Detect which cell encompasses the target text, then output its [X, Y] center coordinate. 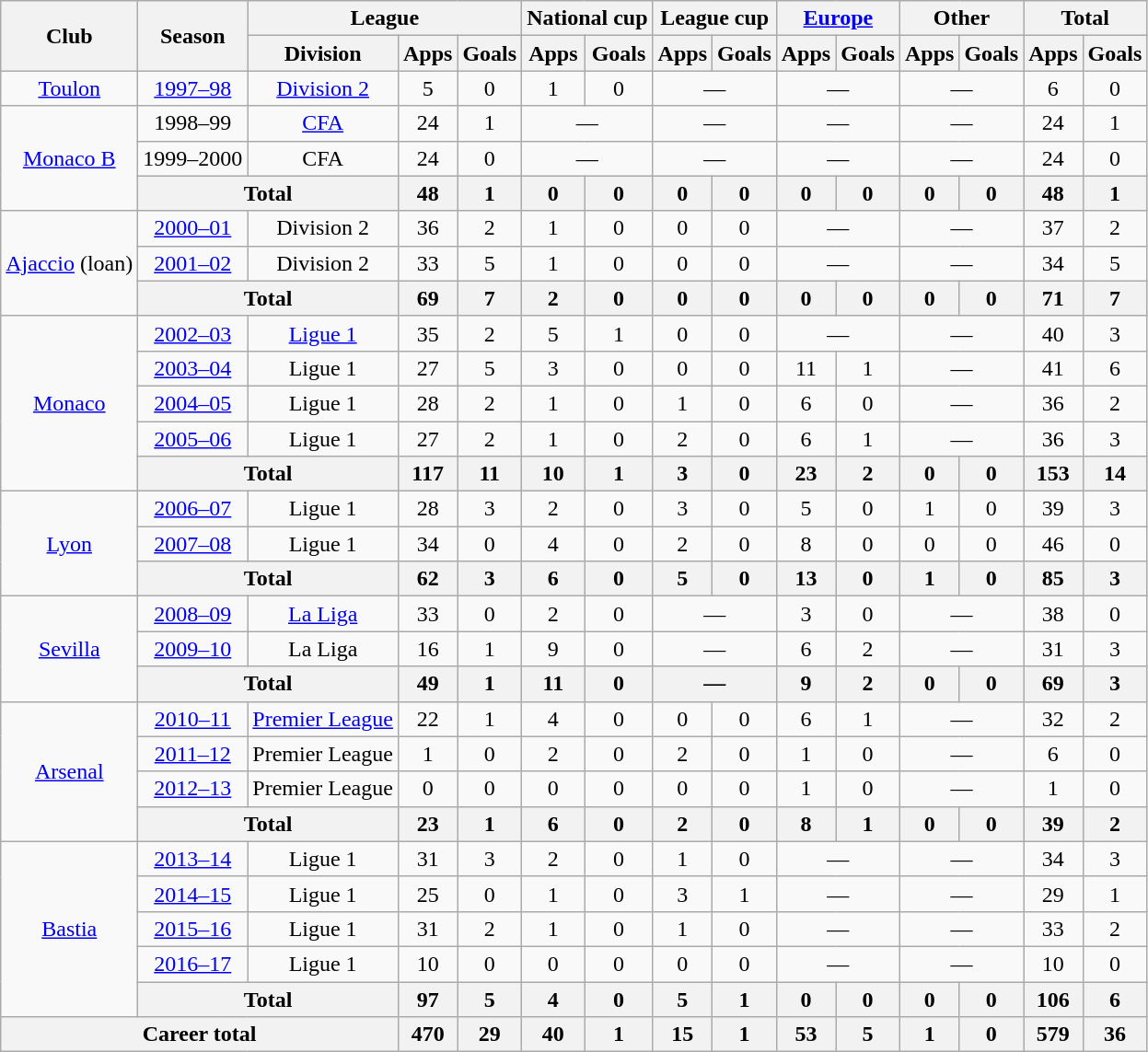
117 [427, 474]
85 [1053, 579]
Club [70, 36]
Season [193, 36]
2010–11 [193, 719]
41 [1053, 368]
32 [1053, 719]
Arsenal [70, 771]
2015–16 [193, 929]
2009–10 [193, 649]
35 [427, 333]
15 [682, 1035]
League [385, 18]
Other [961, 18]
470 [427, 1035]
Monaco [70, 403]
2014–15 [193, 894]
14 [1115, 474]
Europe [838, 18]
Monaco B [70, 158]
25 [427, 894]
97 [427, 999]
2011–12 [193, 754]
National cup [587, 18]
2016–17 [193, 964]
Sevilla [70, 649]
2008–09 [193, 614]
2004–05 [193, 403]
2007–08 [193, 544]
Toulon [70, 88]
2013–14 [193, 859]
Division [323, 53]
2012–13 [193, 789]
League cup [714, 18]
22 [427, 719]
53 [806, 1035]
16 [427, 649]
13 [806, 579]
1999–2000 [193, 158]
37 [1053, 228]
Lyon [70, 544]
2003–04 [193, 368]
2002–03 [193, 333]
49 [427, 684]
579 [1053, 1035]
2000–01 [193, 228]
1998–99 [193, 123]
46 [1053, 544]
2006–07 [193, 509]
106 [1053, 999]
1997–98 [193, 88]
Career total [200, 1035]
71 [1053, 298]
2001–02 [193, 263]
2005–06 [193, 439]
38 [1053, 614]
62 [427, 579]
Ajaccio (loan) [70, 263]
153 [1053, 474]
Bastia [70, 929]
